Identify which cell holds the provided text, then report its [x, y] central coordinate. 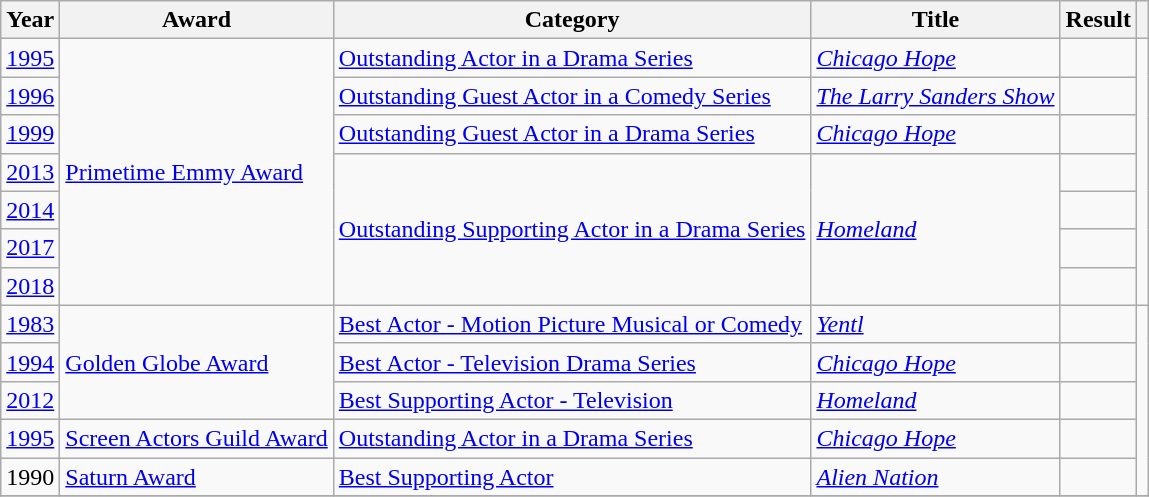
1996 [30, 96]
Year [30, 20]
Best Actor - Motion Picture Musical or Comedy [572, 324]
1999 [30, 134]
1994 [30, 362]
Award [196, 20]
The Larry Sanders Show [936, 96]
Outstanding Supporting Actor in a Drama Series [572, 229]
2018 [30, 286]
Title [936, 20]
Outstanding Guest Actor in a Drama Series [572, 134]
2013 [30, 172]
Outstanding Guest Actor in a Comedy Series [572, 96]
Best Actor - Television Drama Series [572, 362]
2012 [30, 400]
Yentl [936, 324]
1990 [30, 477]
Alien Nation [936, 477]
2014 [30, 210]
1983 [30, 324]
Golden Globe Award [196, 362]
Best Supporting Actor [572, 477]
2017 [30, 248]
Best Supporting Actor - Television [572, 400]
Saturn Award [196, 477]
Primetime Emmy Award [196, 172]
Screen Actors Guild Award [196, 438]
Category [572, 20]
Result [1098, 20]
